Pinpoint the cell where the given text exists, returning its (X, Y) midpoint coordinate. 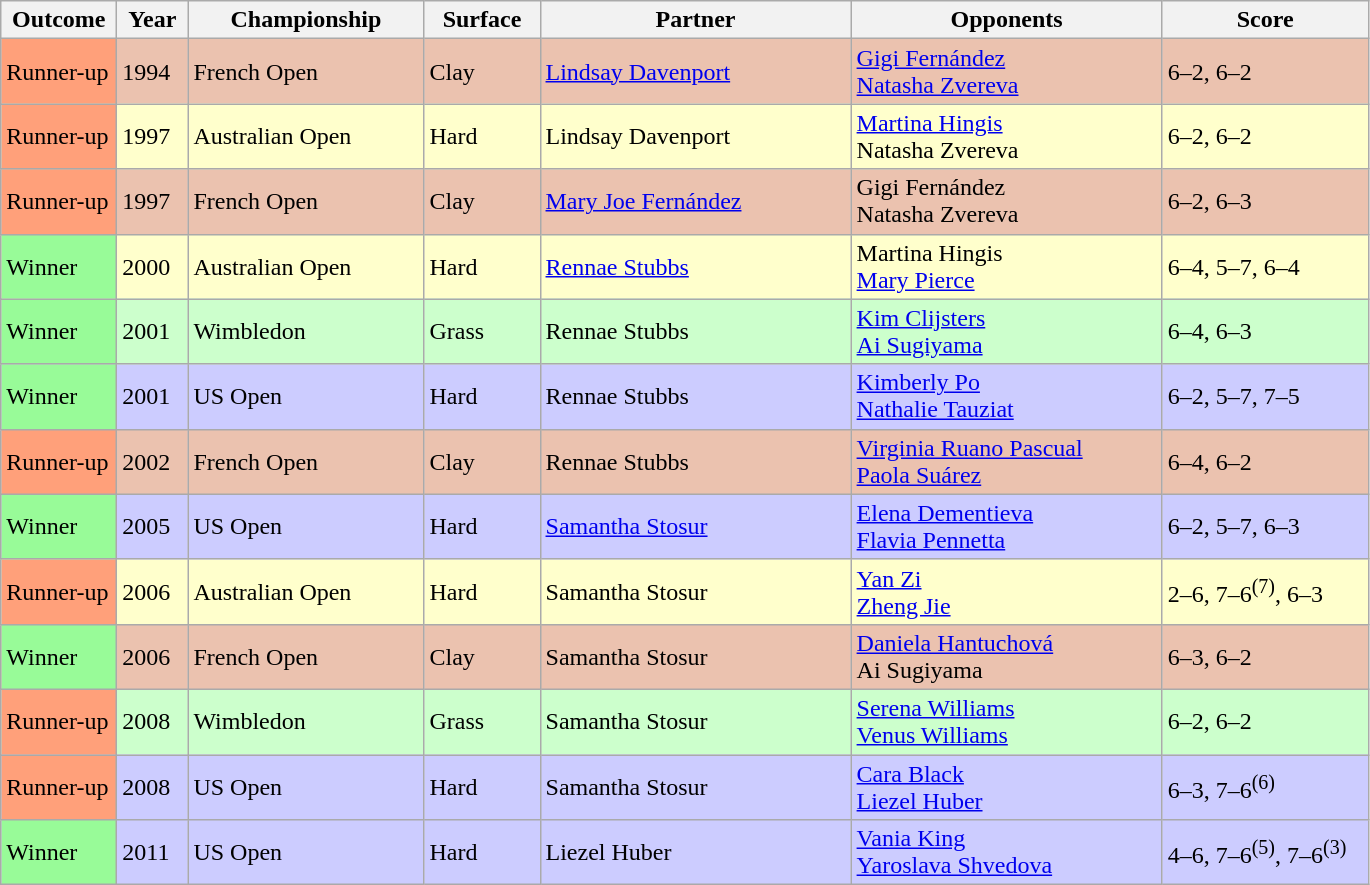
Kimberly Po Nathalie Tauziat (1006, 396)
1994 (152, 72)
6–4, 5–7, 6–4 (1265, 266)
Virginia Ruano Pascual Paola Suárez (1006, 462)
4–6, 7–6(5), 7–6(3) (1265, 852)
Score (1265, 20)
Championship (306, 20)
Kim Clijsters Ai Sugiyama (1006, 332)
Cara Black Liezel Huber (1006, 786)
Outcome (59, 20)
2000 (152, 266)
6–2, 5–7, 7–5 (1265, 396)
Serena Williams Venus Williams (1006, 722)
Martina Hingis Mary Pierce (1006, 266)
Daniela Hantuchová Ai Sugiyama (1006, 656)
2011 (152, 852)
Yan Zi Zheng Jie (1006, 592)
Vania King Yaroslava Shvedova (1006, 852)
Elena Dementieva Flavia Pennetta (1006, 526)
Surface (482, 20)
Year (152, 20)
2002 (152, 462)
Liezel Huber (696, 852)
6–3, 7–6(6) (1265, 786)
2005 (152, 526)
2–6, 7–6(7), 6–3 (1265, 592)
6–2, 6–3 (1265, 202)
Mary Joe Fernández (696, 202)
Martina Hingis Natasha Zvereva (1006, 136)
Opponents (1006, 20)
6–4, 6–3 (1265, 332)
Partner (696, 20)
6–2, 5–7, 6–3 (1265, 526)
6–3, 6–2 (1265, 656)
6–4, 6–2 (1265, 462)
